Extract the (x, y) coordinate from the center of the cell holding the provided text.  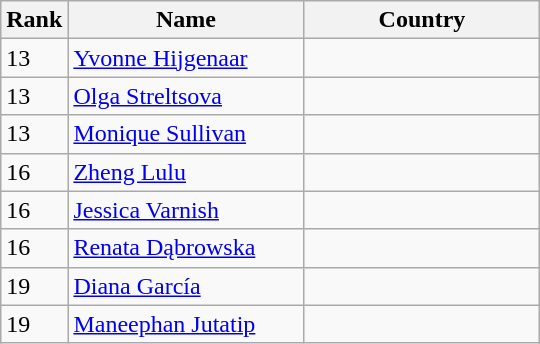
Name (186, 20)
Monique Sullivan (186, 134)
Diana García (186, 286)
Rank (34, 20)
Olga Streltsova (186, 96)
Zheng Lulu (186, 172)
Maneephan Jutatip (186, 324)
Yvonne Hijgenaar (186, 58)
Renata Dąbrowska (186, 248)
Country (422, 20)
Jessica Varnish (186, 210)
